Determine the (x, y) coordinate at the center of the cell enclosing the given text.  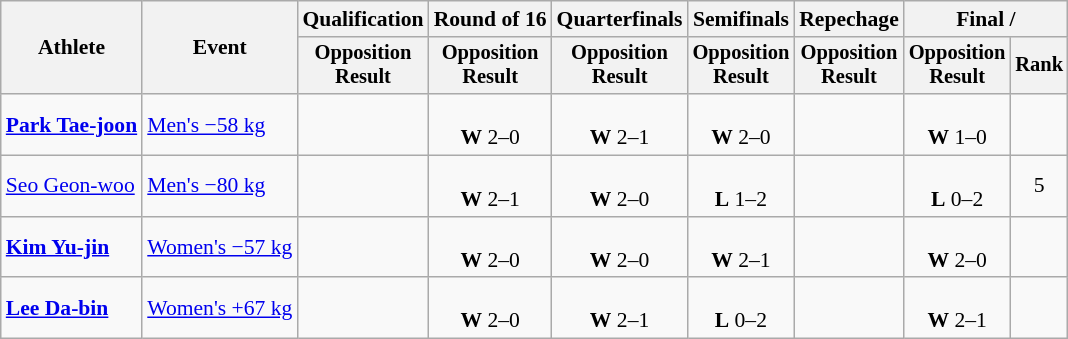
Lee Da-bin (72, 308)
Men's −58 kg (220, 124)
Semifinals (742, 19)
Women's −57 kg (220, 248)
Repechage (849, 19)
Event (220, 48)
Quarterfinals (620, 19)
W 1–0 (958, 124)
Seo Geon-woo (72, 186)
Men's −80 kg (220, 186)
L 1–2 (742, 186)
Kim Yu-jin (72, 248)
5 (1039, 186)
Round of 16 (490, 19)
Qualification (362, 19)
Park Tae-joon (72, 124)
Athlete (72, 48)
Women's +67 kg (220, 308)
Final / (986, 19)
Rank (1039, 66)
